Capture the cell that displays the provided text and extract its [x, y] central coordinate. 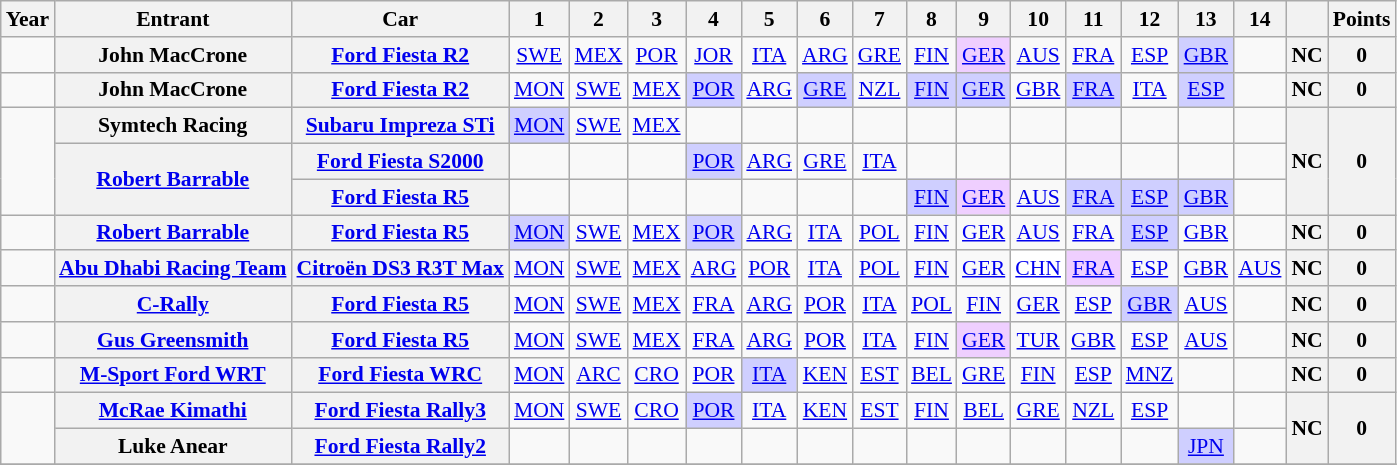
11 [1094, 19]
CHN [1038, 269]
Car [400, 19]
Abu Dhabi Racing Team [172, 269]
Symtech Racing [172, 126]
7 [880, 19]
JOR [714, 55]
12 [1150, 19]
13 [1206, 19]
8 [932, 19]
McRae Kimathi [172, 411]
Points [1362, 19]
Ford Fiesta Rally3 [400, 411]
14 [1260, 19]
2 [598, 19]
ARC [598, 375]
JPN [1206, 447]
C-Rally [172, 304]
Ford Fiesta Rally2 [400, 447]
Ford Fiesta WRC [400, 375]
Citroën DS3 R3T Max [400, 269]
Year [28, 19]
5 [769, 19]
3 [657, 19]
MNZ [1150, 375]
Luke Anear [172, 447]
TUR [1038, 340]
Gus Greensmith [172, 340]
Subaru Impreza STi [400, 126]
1 [540, 19]
10 [1038, 19]
9 [984, 19]
Ford Fiesta S2000 [400, 162]
M-Sport Ford WRT [172, 375]
4 [714, 19]
6 [825, 19]
Entrant [172, 19]
